Extract the (x, y) coordinate from the center of the cell holding the provided text.  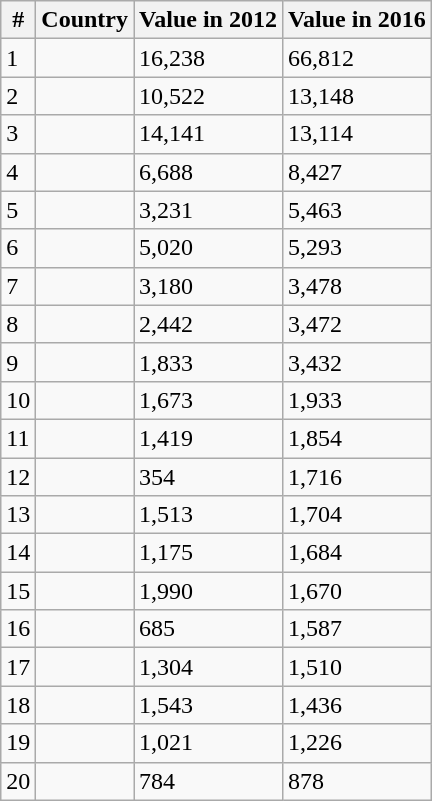
5,463 (356, 210)
12 (18, 477)
14 (18, 553)
Country (85, 20)
784 (208, 781)
1,716 (356, 477)
# (18, 20)
6,688 (208, 172)
1 (18, 58)
3,432 (356, 362)
354 (208, 477)
18 (18, 705)
3,478 (356, 286)
19 (18, 743)
1,304 (208, 667)
5 (18, 210)
13,148 (356, 96)
1,933 (356, 400)
16 (18, 629)
20 (18, 781)
685 (208, 629)
66,812 (356, 58)
5,293 (356, 248)
Value in 2012 (208, 20)
14,141 (208, 134)
13 (18, 515)
2,442 (208, 324)
7 (18, 286)
13,114 (356, 134)
Value in 2016 (356, 20)
10 (18, 400)
878 (356, 781)
17 (18, 667)
3,231 (208, 210)
9 (18, 362)
1,854 (356, 438)
1,510 (356, 667)
3 (18, 134)
15 (18, 591)
1,990 (208, 591)
1,543 (208, 705)
1,673 (208, 400)
5,020 (208, 248)
1,670 (356, 591)
3,180 (208, 286)
1,226 (356, 743)
1,175 (208, 553)
16,238 (208, 58)
8,427 (356, 172)
1,587 (356, 629)
1,436 (356, 705)
1,513 (208, 515)
3,472 (356, 324)
2 (18, 96)
1,419 (208, 438)
8 (18, 324)
4 (18, 172)
10,522 (208, 96)
1,684 (356, 553)
1,021 (208, 743)
11 (18, 438)
1,833 (208, 362)
6 (18, 248)
1,704 (356, 515)
